For the text-containing cell, return its midpoint in [X, Y] coordinate format. 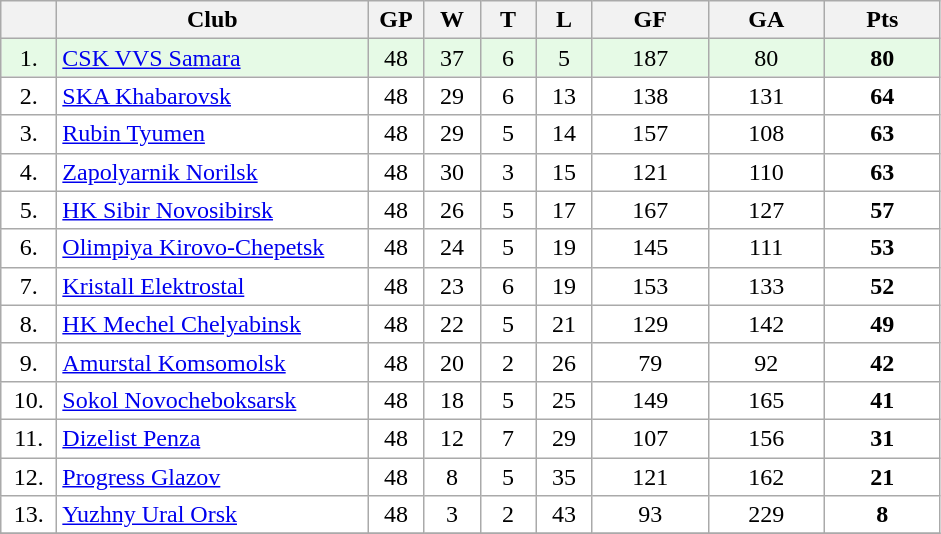
Kristall Elektrostal [212, 286]
24 [452, 248]
8. [29, 324]
42 [882, 362]
110 [766, 172]
Amurstal Komsomolsk [212, 362]
Dizelist Penza [212, 438]
17 [564, 210]
49 [882, 324]
165 [766, 400]
1. [29, 58]
37 [452, 58]
Progress Glazov [212, 477]
4. [29, 172]
T [508, 20]
Olimpiya Kirovo-Chepetsk [212, 248]
GF [650, 20]
127 [766, 210]
41 [882, 400]
L [564, 20]
7. [29, 286]
25 [564, 400]
31 [882, 438]
2. [29, 96]
229 [766, 515]
W [452, 20]
108 [766, 134]
GA [766, 20]
Zapolyarnik Norilsk [212, 172]
GP [396, 20]
30 [452, 172]
Pts [882, 20]
187 [650, 58]
57 [882, 210]
52 [882, 286]
HK Mechel Chelyabinsk [212, 324]
20 [452, 362]
7 [508, 438]
Rubin Tyumen [212, 134]
145 [650, 248]
133 [766, 286]
13 [564, 96]
157 [650, 134]
10. [29, 400]
142 [766, 324]
129 [650, 324]
153 [650, 286]
Sokol Novocheboksarsk [212, 400]
79 [650, 362]
13. [29, 515]
15 [564, 172]
23 [452, 286]
92 [766, 362]
138 [650, 96]
12 [452, 438]
22 [452, 324]
107 [650, 438]
3. [29, 134]
6. [29, 248]
12. [29, 477]
Yuzhny Ural Orsk [212, 515]
149 [650, 400]
HK Sibir Novosibirsk [212, 210]
111 [766, 248]
93 [650, 515]
35 [564, 477]
43 [564, 515]
156 [766, 438]
Club [212, 20]
11. [29, 438]
9. [29, 362]
64 [882, 96]
162 [766, 477]
CSK VVS Samara [212, 58]
14 [564, 134]
167 [650, 210]
18 [452, 400]
5. [29, 210]
131 [766, 96]
SKA Khabarovsk [212, 96]
53 [882, 248]
